Search for the cell housing the specified text and yield its [x, y] center coordinate. 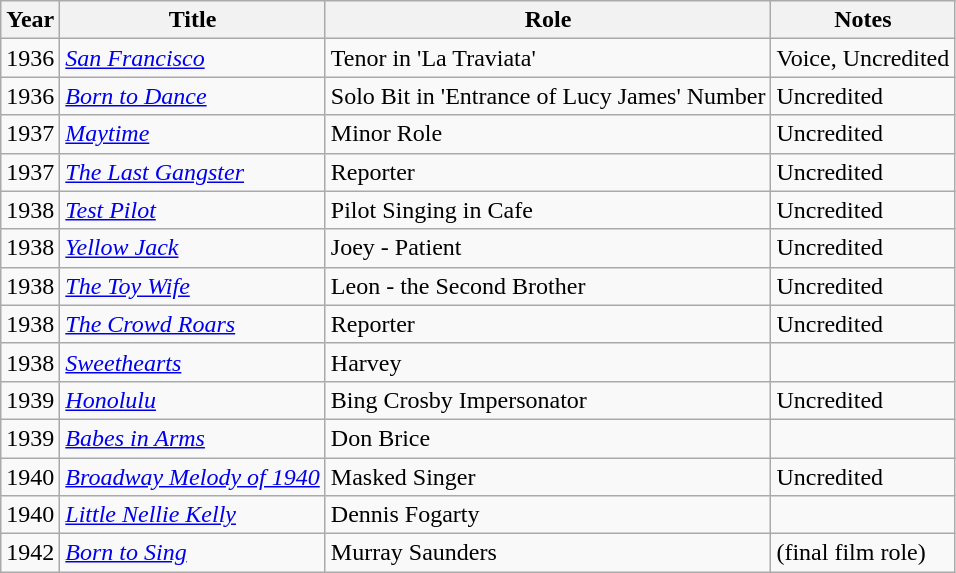
Minor Role [548, 134]
Little Nellie Kelly [192, 515]
1942 [30, 553]
San Francisco [192, 58]
Sweethearts [192, 362]
Notes [863, 20]
Don Brice [548, 438]
Maytime [192, 134]
(final film role) [863, 553]
Year [30, 20]
Yellow Jack [192, 248]
Harvey [548, 362]
Bing Crosby Impersonator [548, 400]
Babes in Arms [192, 438]
Masked Singer [548, 477]
Tenor in 'La Traviata' [548, 58]
Murray Saunders [548, 553]
Dennis Fogarty [548, 515]
Solo Bit in 'Entrance of Lucy James' Number [548, 96]
The Last Gangster [192, 172]
Test Pilot [192, 210]
Joey - Patient [548, 248]
Leon - the Second Brother [548, 286]
Pilot Singing in Cafe [548, 210]
Title [192, 20]
The Toy Wife [192, 286]
Born to Sing [192, 553]
Role [548, 20]
Born to Dance [192, 96]
Broadway Melody of 1940 [192, 477]
Honolulu [192, 400]
Voice, Uncredited [863, 58]
The Crowd Roars [192, 324]
